Pinpoint the cell where the given text exists, returning its (X, Y) midpoint coordinate. 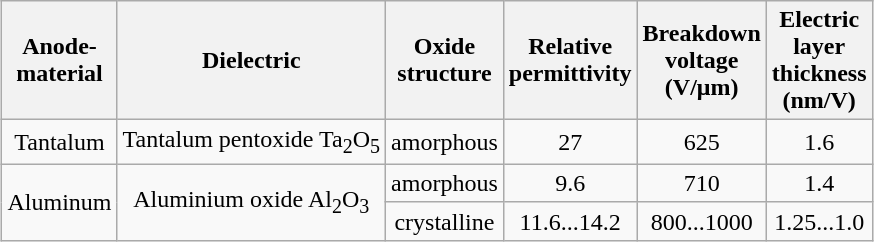
Anode-material (60, 60)
1.4 (819, 183)
Dielectric (252, 60)
11.6...14.2 (570, 221)
Relativepermittivity (570, 60)
Oxidestructure (445, 60)
710 (702, 183)
9.6 (570, 183)
Breakdownvoltage(V/μm) (702, 60)
625 (702, 142)
Tantalum pentoxide Ta2O5 (252, 142)
800...1000 (702, 221)
Tantalum (60, 142)
Electriclayerthickness(nm/V) (819, 60)
crystalline (445, 221)
1.25...1.0 (819, 221)
Aluminium oxide Al2O3 (252, 202)
1.6 (819, 142)
27 (570, 142)
Aluminum (60, 202)
